Provide the [X, Y] coordinate of the cell's center where the given text is located.  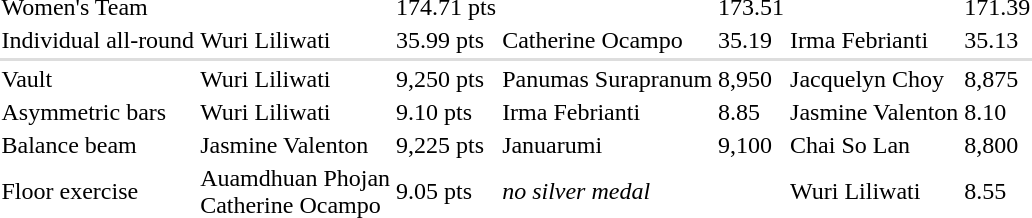
8,800 [998, 145]
Balance beam [98, 145]
35.13 [998, 40]
8.85 [752, 112]
8,875 [998, 79]
35.19 [752, 40]
Catherine Ocampo [608, 40]
35.99 pts [446, 40]
Chai So Lan [874, 145]
Asymmetric bars [98, 112]
Vault [98, 79]
9,250 pts [446, 79]
Panumas Surapranum [608, 79]
Individual all-round [98, 40]
Jacquelyn Choy [874, 79]
9,225 pts [446, 145]
8,950 [752, 79]
8.10 [998, 112]
9,100 [752, 145]
Januarumi [608, 145]
9.10 pts [446, 112]
